Determine the (x, y) coordinate at the center of the cell enclosing the given text.  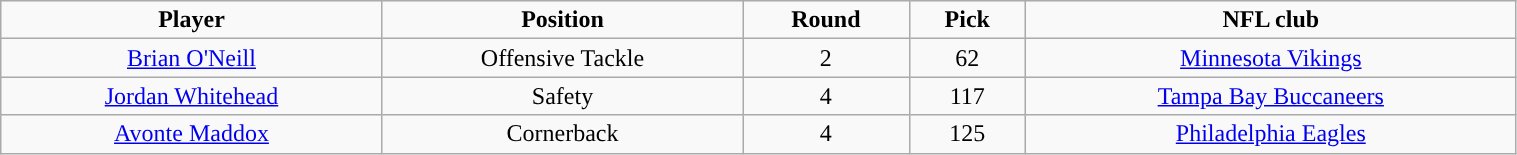
2 (826, 58)
Minnesota Vikings (1271, 58)
117 (968, 96)
Offensive Tackle (562, 58)
125 (968, 134)
Round (826, 20)
Cornerback (562, 134)
Brian O'Neill (192, 58)
Player (192, 20)
Philadelphia Eagles (1271, 134)
Position (562, 20)
62 (968, 58)
Pick (968, 20)
Safety (562, 96)
Tampa Bay Buccaneers (1271, 96)
Avonte Maddox (192, 134)
NFL club (1271, 20)
Jordan Whitehead (192, 96)
